Return [x, y] of the center of cell containing provided text 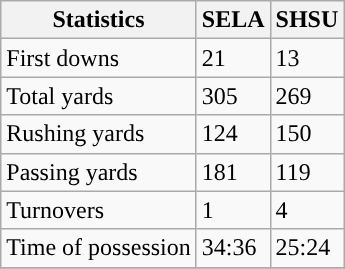
Statistics [99, 20]
119 [307, 172]
150 [307, 134]
SHSU [307, 20]
181 [233, 172]
269 [307, 96]
Rushing yards [99, 134]
Turnovers [99, 210]
First downs [99, 58]
Time of possession [99, 248]
Passing yards [99, 172]
21 [233, 58]
SELA [233, 20]
25:24 [307, 248]
13 [307, 58]
305 [233, 96]
Total yards [99, 96]
124 [233, 134]
1 [233, 210]
34:36 [233, 248]
4 [307, 210]
